Return the [x, y] coordinate for the center point of the cell that contains the specified text.  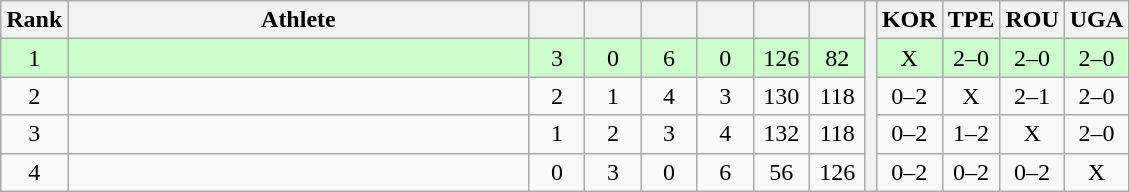
Rank [34, 20]
130 [781, 96]
132 [781, 134]
1–2 [971, 134]
56 [781, 172]
UGA [1096, 20]
TPE [971, 20]
ROU [1032, 20]
KOR [909, 20]
Athlete [298, 20]
2–1 [1032, 96]
82 [837, 58]
